Return the [x, y] coordinate for the center point of the cell that contains the specified text.  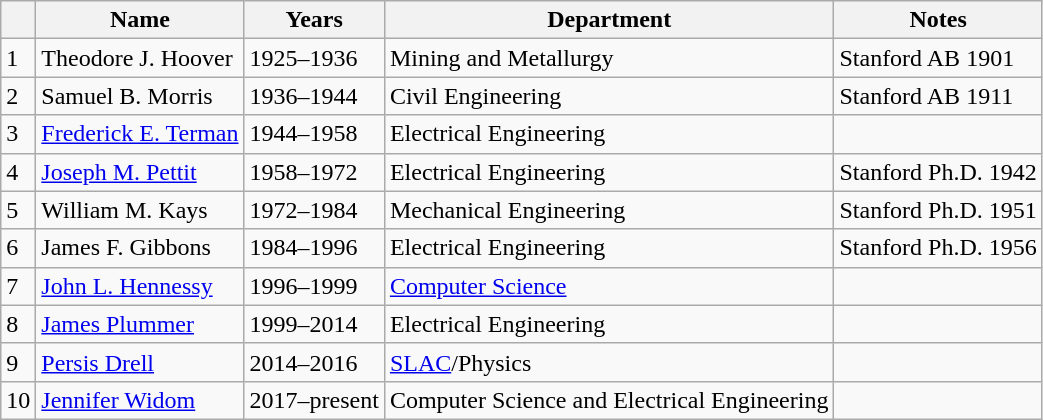
Notes [938, 20]
Frederick E. Terman [140, 134]
Department [609, 20]
1925–1936 [314, 58]
Samuel B. Morris [140, 96]
James F. Gibbons [140, 248]
William M. Kays [140, 210]
Theodore J. Hoover [140, 58]
Mechanical Engineering [609, 210]
Name [140, 20]
2017–present [314, 400]
4 [18, 172]
Stanford AB 1911 [938, 96]
Mining and Metallurgy [609, 58]
10 [18, 400]
James Plummer [140, 324]
5 [18, 210]
Joseph M. Pettit [140, 172]
Years [314, 20]
1944–1958 [314, 134]
1936–1944 [314, 96]
Stanford Ph.D. 1942 [938, 172]
7 [18, 286]
9 [18, 362]
Civil Engineering [609, 96]
1996–1999 [314, 286]
3 [18, 134]
1984–1996 [314, 248]
1 [18, 58]
John L. Hennessy [140, 286]
Stanford AB 1901 [938, 58]
Computer Science and Electrical Engineering [609, 400]
Jennifer Widom [140, 400]
2 [18, 96]
Stanford Ph.D. 1956 [938, 248]
1972–1984 [314, 210]
Persis Drell [140, 362]
Stanford Ph.D. 1951 [938, 210]
6 [18, 248]
1999–2014 [314, 324]
1958–1972 [314, 172]
2014–2016 [314, 362]
Computer Science [609, 286]
8 [18, 324]
SLAC/Physics [609, 362]
